For the text-containing cell, return its midpoint in [X, Y] coordinate format. 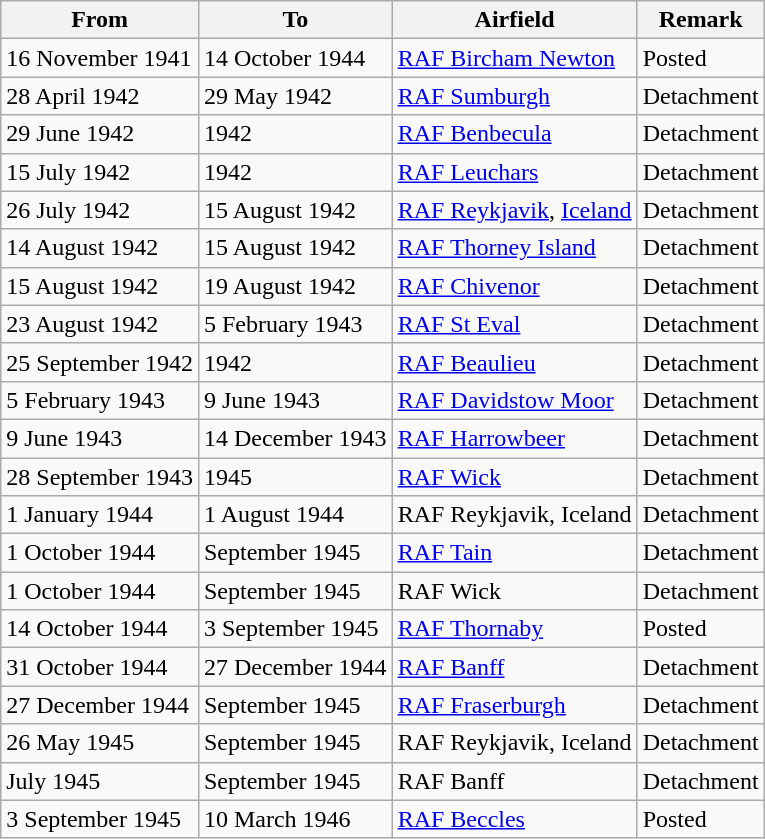
15 July 1942 [100, 172]
From [100, 20]
RAF Beaulieu [514, 362]
RAF Benbecula [514, 134]
31 October 1944 [100, 667]
RAF Fraserburgh [514, 705]
29 June 1942 [100, 134]
14 December 1943 [295, 438]
16 November 1941 [100, 58]
14 August 1942 [100, 248]
RAF Beccles [514, 819]
Airfield [514, 20]
19 August 1942 [295, 286]
July 1945 [100, 781]
Remark [700, 20]
RAF Thornaby [514, 629]
RAF Harrowbeer [514, 438]
28 April 1942 [100, 96]
29 May 1942 [295, 96]
RAF Thorney Island [514, 248]
RAF Bircham Newton [514, 58]
RAF Tain [514, 553]
1 January 1944 [100, 515]
26 May 1945 [100, 743]
1 August 1944 [295, 515]
28 September 1943 [100, 477]
RAF Sumburgh [514, 96]
RAF St Eval [514, 324]
To [295, 20]
1945 [295, 477]
23 August 1942 [100, 324]
RAF Davidstow Moor [514, 400]
RAF Chivenor [514, 286]
RAF Leuchars [514, 172]
26 July 1942 [100, 210]
10 March 1946 [295, 819]
25 September 1942 [100, 362]
